Return the [x, y] coordinate for the center point of the cell that contains the specified text.  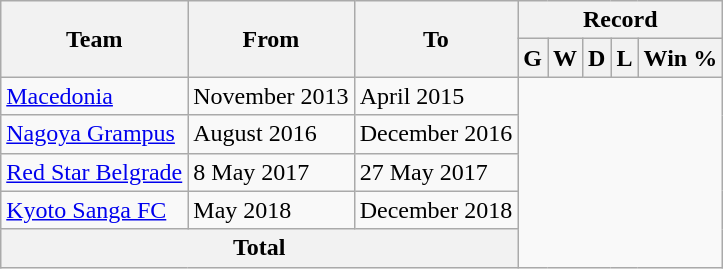
December 2016 [436, 134]
Red Star Belgrade [94, 172]
May 2018 [271, 210]
April 2015 [436, 96]
L [624, 58]
Win % [680, 58]
Macedonia [94, 96]
Record [620, 20]
D [597, 58]
From [271, 39]
27 May 2017 [436, 172]
Team [94, 39]
Nagoya Grampus [94, 134]
Total [260, 248]
G [533, 58]
W [566, 58]
8 May 2017 [271, 172]
November 2013 [271, 96]
August 2016 [271, 134]
Kyoto Sanga FC [94, 210]
To [436, 39]
December 2018 [436, 210]
